Determine the (x, y) coordinate at the center of the cell enclosing the given text.  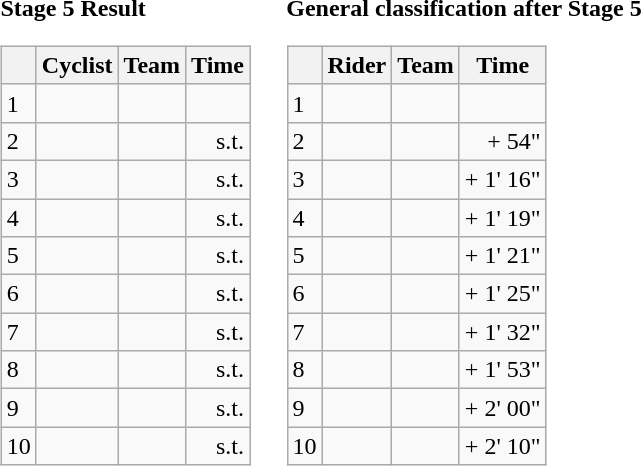
+ 2' 00" (502, 408)
+ 1' 53" (502, 370)
+ 1' 19" (502, 217)
+ 1' 21" (502, 256)
+ 1' 32" (502, 332)
Rider (357, 65)
Cyclist (77, 65)
+ 2' 10" (502, 446)
+ 1' 16" (502, 179)
+ 54" (502, 141)
+ 1' 25" (502, 294)
